Output the [X, Y] coordinate of the center of the cell containing the given text.  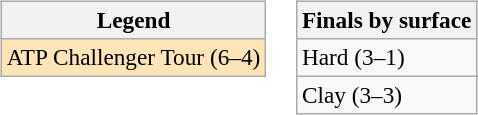
Finals by surface [387, 20]
ATP Challenger Tour (6–4) [133, 57]
Legend [133, 20]
Clay (3–3) [387, 95]
Hard (3–1) [387, 57]
